Detect which cell encompasses the target text, then output its (x, y) center coordinate. 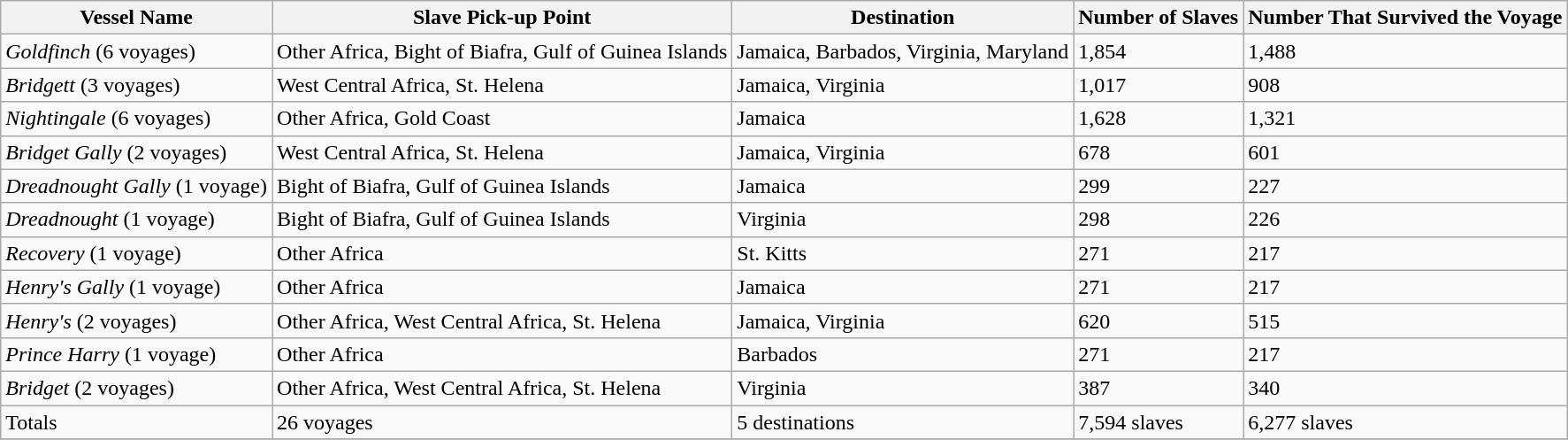
Bridget Gally (2 voyages) (136, 152)
Barbados (903, 354)
Destination (903, 18)
Bridgett (3 voyages) (136, 85)
1,628 (1159, 119)
620 (1159, 320)
Number of Slaves (1159, 18)
7,594 slaves (1159, 422)
227 (1405, 186)
26 voyages (502, 422)
340 (1405, 388)
Goldfinch (6 voyages) (136, 51)
Bridget (2 voyages) (136, 388)
Henry's (2 voyages) (136, 320)
6,277 slaves (1405, 422)
298 (1159, 220)
Slave Pick-up Point (502, 18)
Henry's Gally (1 voyage) (136, 287)
Nightingale (6 voyages) (136, 119)
Recovery (1 voyage) (136, 253)
299 (1159, 186)
Number That Survived the Voyage (1405, 18)
Jamaica, Barbados, Virginia, Maryland (903, 51)
Vessel Name (136, 18)
Prince Harry (1 voyage) (136, 354)
908 (1405, 85)
1,854 (1159, 51)
1,017 (1159, 85)
Other Africa, Gold Coast (502, 119)
387 (1159, 388)
601 (1405, 152)
Dreadnought (1 voyage) (136, 220)
226 (1405, 220)
Totals (136, 422)
5 destinations (903, 422)
678 (1159, 152)
1,488 (1405, 51)
Dreadnought Gally (1 voyage) (136, 186)
1,321 (1405, 119)
St. Kitts (903, 253)
Other Africa, Bight of Biafra, Gulf of Guinea Islands (502, 51)
515 (1405, 320)
